Pinpoint the cell where the given text exists, returning its [X, Y] midpoint coordinate. 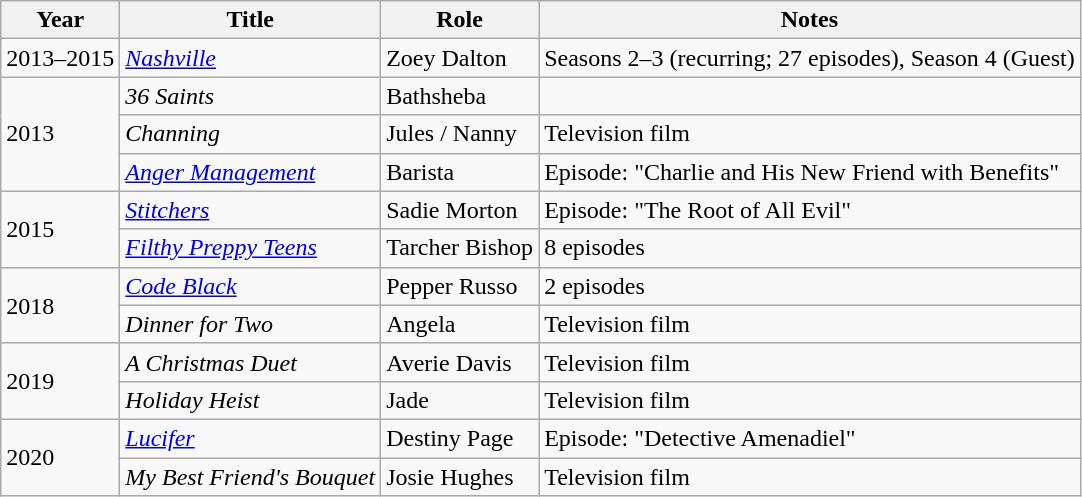
Josie Hughes [460, 477]
Episode: "Charlie and His New Friend with Benefits" [810, 172]
36 Saints [250, 96]
2019 [60, 381]
Year [60, 20]
Jules / Nanny [460, 134]
Seasons 2–3 (recurring; 27 episodes), Season 4 (Guest) [810, 58]
Zoey Dalton [460, 58]
A Christmas Duet [250, 362]
8 episodes [810, 248]
Barista [460, 172]
Jade [460, 400]
2 episodes [810, 286]
Stitchers [250, 210]
Episode: "Detective Amenadiel" [810, 438]
2013 [60, 134]
Bathsheba [460, 96]
2018 [60, 305]
2015 [60, 229]
Notes [810, 20]
Sadie Morton [460, 210]
Anger Management [250, 172]
My Best Friend's Bouquet [250, 477]
Title [250, 20]
2020 [60, 457]
Lucifer [250, 438]
Tarcher Bishop [460, 248]
Dinner for Two [250, 324]
Nashville [250, 58]
Pepper Russo [460, 286]
2013–2015 [60, 58]
Channing [250, 134]
Angela [460, 324]
Episode: "The Root of All Evil" [810, 210]
Holiday Heist [250, 400]
Filthy Preppy Teens [250, 248]
Role [460, 20]
Destiny Page [460, 438]
Code Black [250, 286]
Averie Davis [460, 362]
